For the text-containing cell, return its midpoint in (x, y) coordinate format. 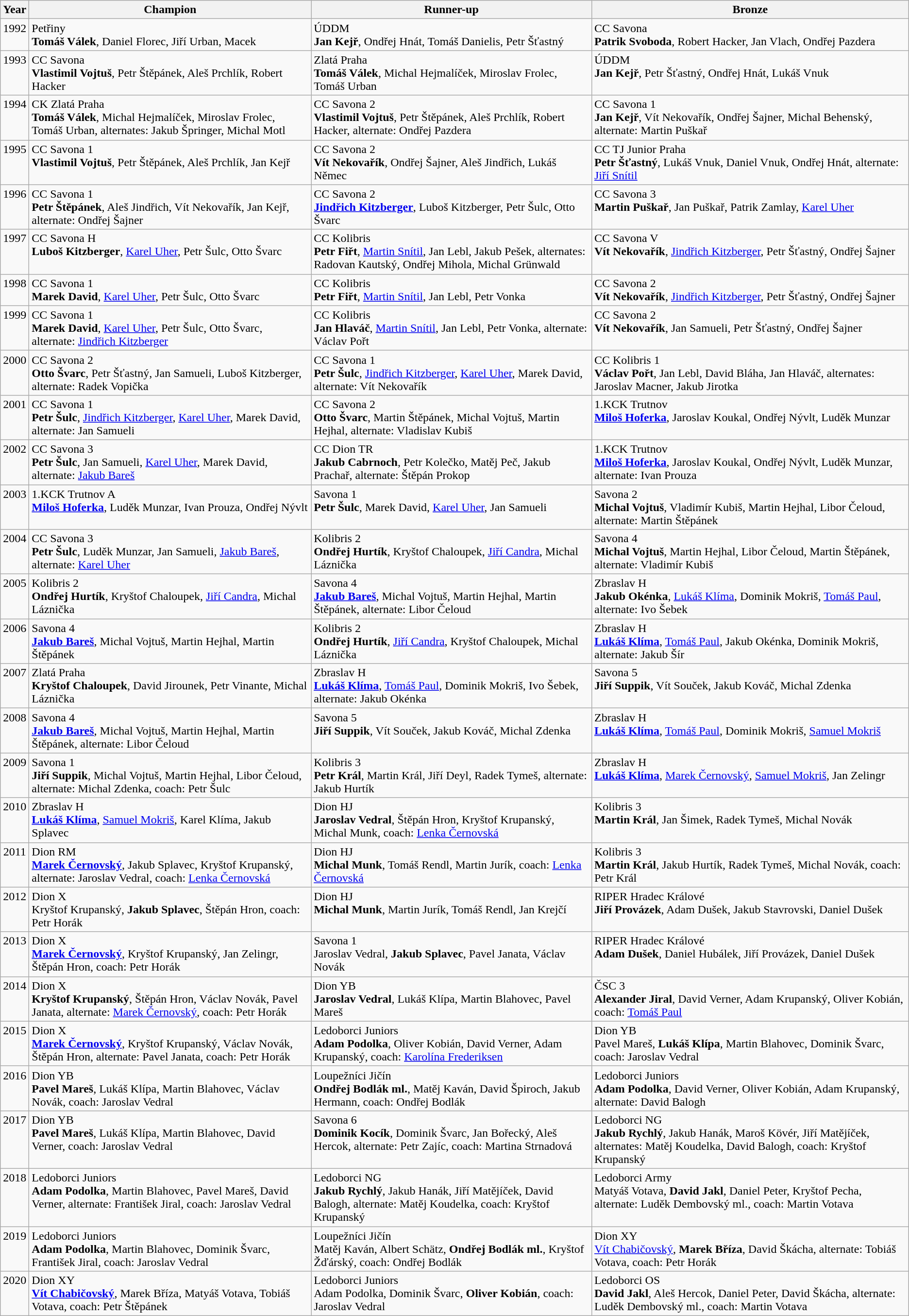
Savona 1Jiří Suppik, Michal Vojtuš, Martin Hejhal, Libor Čeloud, alternate: Michal Zdenka, coach: Petr Šulc (170, 775)
ÚDDMJan Kejř, Ondřej Hnát, Tomáš Danielis, Petr Šťastný (452, 35)
Ledoborci JuniorsAdam Podolka, Martin Blahovec, Dominik Švarc, František Jiral, coach: Jaroslav Vedral (170, 1248)
1996 (15, 207)
Champion (170, 10)
Runner-up (452, 10)
1.KCK Trutnov AMiloš Hoferka, Luděk Munzar, Ivan Prouza, Ondřej Nývlt (170, 507)
1.KCK TrutnovMiloš Hoferka, Jaroslav Koukal, Ondřej Nývlt, Luděk Munzar (750, 417)
2004 (15, 552)
Zbraslav HLukáš Klíma, Samuel Mokriš, Karel Klíma, Jakub Splavec (170, 820)
1998 (15, 290)
CC SavonaPatrik Svoboda, Robert Hacker, Jan Vlach, Ondřej Pazdera (750, 35)
Ledoborci JuniorsAdam Podolka, David Verner, Oliver Kobián, Adam Krupanský, alternate: David Balogh (750, 1088)
Dion RMMarek Černovský, Jakub Splavec, Kryštof Krupanský, alternate: Jaroslav Vedral, coach: Lenka Černovská (170, 865)
Dion HJJaroslav Vedral, Štěpán Hron, Kryštof Krupanský, Michal Munk, coach: Lenka Černovská (452, 820)
1994 (15, 118)
CC Kolibris 1Václav Pořt, Jan Lebl, David Bláha, Jan Hlaváč, alternates: Jaroslav Macner, Jakub Jirotka (750, 373)
Dion HJMichal Munk, Tomáš Rendl, Martin Jurík, coach: Lenka Černovská (452, 865)
2010 (15, 820)
Dion XYVít Chabičovský, Marek Bříza, David Škácha, alternate: Tobiáš Votava, coach: Petr Horák (750, 1248)
1.KCK TrutnovMiloš Hoferka, Jaroslav Koukal, Ondřej Nývlt, Luděk Munzar, alternate: Ivan Prouza (750, 462)
Ledoborci JuniorsAdam Podolka, Dominik Švarc, Oliver Kobián, coach: Jaroslav Vedral (452, 1294)
Dion XKryštof Krupanský, Štěpán Hron, Václav Novák, Pavel Janata, alternate: Marek Černovský, coach: Petr Horák (170, 999)
ČSC 3Alexander Jiral, David Verner, Adam Krupanský, Oliver Kobián, coach: Tomáš Paul (750, 999)
2020 (15, 1294)
Dion YBJaroslav Vedral, Lukáš Klípa, Martin Blahovec, Pavel Mareš (452, 999)
Dion XMarek Černovský, Kryštof Krupanský, Jan Zelingr, Štěpán Hron, coach: Petr Horák (170, 954)
Savona 1Petr Šulc, Marek David, Karel Uher, Jan Samueli (452, 507)
2019 (15, 1248)
1997 (15, 252)
Zlatá PrahaKryštof Chaloupek, David Jirounek, Petr Vinante, Michal Láznička (170, 686)
2007 (15, 686)
2012 (15, 909)
Dion XYVít Chabičovský, Marek Bříza, Matyáš Votava, Tobiáš Votava, coach: Petr Štěpánek (170, 1294)
CC Savona 3Petr Šulc, Luděk Munzar, Jan Samueli, Jakub Bareš, alternate: Karel Uher (170, 552)
CC Savona 2Vít Nekovařík, Jan Samueli, Petr Šťastný, Ondřej Šajner (750, 328)
Loupežníci JičínOndřej Bodlák ml., Matěj Kaván, David Špiroch, Jakub Hermann, coach: Ondřej Bodlák (452, 1088)
Savona 2Michal Vojtuš, Vladimír Kubiš, Martin Hejhal, Libor Čeloud, alternate: Martin Štěpánek (750, 507)
2005 (15, 597)
2001 (15, 417)
CC Savona 3Martin Puškař, Jan Puškař, Patrik Zamlay, Karel Uher (750, 207)
2014 (15, 999)
CC Savona 2Vít Nekovařík, Jindřich Kitzberger, Petr Šťastný, Ondřej Šajner (750, 290)
CC TJ Junior PrahaPetr Šťastný, Lukáš Vnuk, Daniel Vnuk, Ondřej Hnát, alternate: Jiří Snítil (750, 162)
Ledoborci ArmyMatyáš Votava, David Jakl, Daniel Peter, Kryštof Pecha, alternate: Luděk Dembovský ml., coach: Martin Votava (750, 1197)
Zbraslav HLukáš Klíma, Tomáš Paul, Dominik Mokriš, Ivo Šebek, alternate: Jakub Okénka (452, 686)
CC KolibrisJan Hlaváč, Martin Snítil, Jan Lebl, Petr Vonka, alternate: Václav Pořt (452, 328)
CC Savona 1Marek David, Karel Uher, Petr Šulc, Otto Švarc (170, 290)
CC Savona 1Marek David, Karel Uher, Petr Šulc, Otto Švarc, alternate: Jindřich Kitzberger (170, 328)
PetřinyTomáš Válek, Daniel Florec, Jiří Urban, Macek (170, 35)
Zlatá PrahaTomáš Válek, Michal Hejmalíček, Miroslav Frolec, Tomáš Urban (452, 73)
2018 (15, 1197)
Dion XMarek Černovský, Kryštof Krupanský, Václav Novák, Štěpán Hron, alternate: Pavel Janata, coach: Petr Horák (170, 1043)
CC Dion TRJakub Cabrnoch, Petr Kolečko, Matěj Peč, Jakub Prachař, alternate: Štěpán Prokop (452, 462)
CC KolibrisPetr Fiřt, Martin Snítil, Jan Lebl, Petr Vonka (452, 290)
CC KolibrisPetr Fiřt, Martin Snítil, Jan Lebl, Jakub Pešek, alternates: Radovan Kautský, Ondřej Mihola, Michal Grünwald (452, 252)
1993 (15, 73)
2003 (15, 507)
CC Savona HLuboš Kitzberger, Karel Uher, Petr Šulc, Otto Švarc (170, 252)
Kolibris 3Martin Král, Jan Šimek, Radek Tymeš, Michal Novák (750, 820)
2000 (15, 373)
Ledoborci NGJakub Rychlý, Jakub Hanák, Maroš Kövér, Jiří Matějíček, alternates: Matěj Koudelka, David Balogh, coach: Kryštof Krupanský (750, 1140)
Savona 1Jaroslav Vedral, Jakub Splavec, Pavel Janata, Václav Novák (452, 954)
Ledoborci JuniorsAdam Podolka, Martin Blahovec, Pavel Mareš, David Verner, alternate: František Jiral, coach: Jaroslav Vedral (170, 1197)
CC Savona 2Otto Švarc, Martin Štěpánek, Michal Vojtuš, Martin Hejhal, alternate: Vladislav Kubiš (452, 417)
Ledoborci OSDavid Jakl, Aleš Hercok, Daniel Peter, David Škácha, alternate: Luděk Dembovský ml., coach: Martin Votava (750, 1294)
Dion YBPavel Mareš, Lukáš Klípa, Martin Blahovec, Dominik Švarc, coach: Jaroslav Vedral (750, 1043)
CC Savona 2Vít Nekovařík, Ondřej Šajner, Aleš Jindřich, Lukáš Němec (452, 162)
RIPER Hradec KrálovéJiří Provázek, Adam Dušek, Jakub Stavrovski, Daniel Dušek (750, 909)
CC Savona 1Petr Štěpánek, Aleš Jindřich, Vít Nekovařík, Jan Kejř, alternate: Ondřej Šajner (170, 207)
Dion YBPavel Mareš, Lukáš Klípa, Martin Blahovec, David Verner, coach: Jaroslav Vedral (170, 1140)
Zbraslav HLukáš Klíma, Tomáš Paul, Dominik Mokriš, Samuel Mokriš (750, 731)
2015 (15, 1043)
CC Savona 1Vlastimil Vojtuš, Petr Štěpánek, Aleš Prchlík, Jan Kejř (170, 162)
Loupežníci JičínMatěj Kaván, Albert Schätz, Ondřej Bodlák ml., Kryštof Žďárský, coach: Ondřej Bodlák (452, 1248)
1992 (15, 35)
CC Savona 2Otto Švarc, Petr Šťastný, Jan Samueli, Luboš Kitzberger, alternate: Radek Vopička (170, 373)
CC Savona 2Jindřich Kitzberger, Luboš Kitzberger, Petr Šulc, Otto Švarc (452, 207)
ÚDDMJan Kejř, Petr Šťastný, Ondřej Hnát, Lukáš Vnuk (750, 73)
2016 (15, 1088)
1995 (15, 162)
Dion HJMichal Munk, Martin Jurík, Tomáš Rendl, Jan Krejčí (452, 909)
2006 (15, 641)
RIPER Hradec KrálovéAdam Dušek, Daniel Hubálek, Jiří Provázek, Daniel Dušek (750, 954)
2013 (15, 954)
Kolibris 3Martin Král, Jakub Hurtík, Radek Tymeš, Michal Novák, coach: Petr Král (750, 865)
CC Savona 1Petr Šulc, Jindřich Kitzberger, Karel Uher, Marek David, alternate: Vít Nekovařík (452, 373)
CC Savona 3Petr Šulc, Jan Samueli, Karel Uher, Marek David, alternate: Jakub Bareš (170, 462)
CC SavonaVlastimil Vojtuš, Petr Štěpánek, Aleš Prchlík, Robert Hacker (170, 73)
Bronze (750, 10)
CC Savona 1Jan Kejř, Vít Nekovařík, Ondřej Šajner, Michal Behenský, alternate: Martin Puškař (750, 118)
CC Savona 2Vlastimil Vojtuš, Petr Štěpánek, Aleš Prchlík, Robert Hacker, alternate: Ondřej Pazdera (452, 118)
Dion XKryštof Krupanský, Jakub Splavec, Štěpán Hron, coach: Petr Horák (170, 909)
Ledoborci NGJakub Rychlý, Jakub Hanák, Jiří Matějíček, David Balogh, alternate: Matěj Koudelka, coach: Kryštof Krupanský (452, 1197)
Zbraslav HJakub Okénka, Lukáš Klíma, Dominik Mokriš, Tomáš Paul, alternate: Ivo Šebek (750, 597)
Ledoborci JuniorsAdam Podolka, Oliver Kobián, David Verner, Adam Krupanský, coach: Karolína Frederiksen (452, 1043)
CC Savona 1Petr Šulc, Jindřich Kitzberger, Karel Uher, Marek David, alternate: Jan Samueli (170, 417)
CK Zlatá PrahaTomáš Válek, Michal Hejmalíček, Miroslav Frolec, Tomáš Urban, alternates: Jakub Špringer, Michal Motl (170, 118)
1999 (15, 328)
Dion YBPavel Mareš, Lukáš Klípa, Martin Blahovec, Václav Novák, coach: Jaroslav Vedral (170, 1088)
2009 (15, 775)
2002 (15, 462)
Savona 6Dominik Kocík, Dominik Švarc, Jan Bořecký, Aleš Hercok, alternate: Petr Zajíc, coach: Martina Strnadová (452, 1140)
2017 (15, 1140)
Savona 4Jakub Bareš, Michal Vojtuš, Martin Hejhal, Martin Štěpánek (170, 641)
CC Savona VVít Nekovařík, Jindřich Kitzberger, Petr Šťastný, Ondřej Šajner (750, 252)
Kolibris 3Petr Král, Martin Král, Jiří Deyl, Radek Tymeš, alternate: Jakub Hurtík (452, 775)
Savona 4Michal Vojtuš, Martin Hejhal, Libor Čeloud, Martin Štěpánek, alternate: Vladimír Kubiš (750, 552)
Zbraslav HLukáš Klíma, Marek Černovský, Samuel Mokriš, Jan Zelingr (750, 775)
Zbraslav HLukáš Klíma, Tomáš Paul, Jakub Okénka, Dominik Mokriš, alternate: Jakub Šír (750, 641)
2008 (15, 731)
Kolibris 2Ondřej Hurtík, Jiří Candra, Kryštof Chaloupek, Michal Láznička (452, 641)
Year (15, 10)
2011 (15, 865)
